Return [x, y] of the center of cell containing provided text 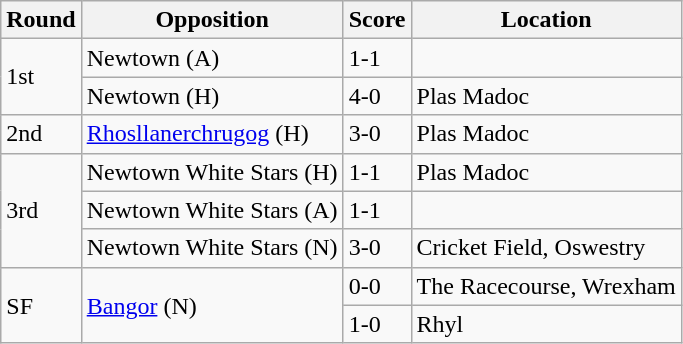
Location [546, 20]
Newtown White Stars (H) [212, 172]
0-0 [377, 286]
Round [41, 20]
Bangor (N) [212, 305]
Rhyl [546, 324]
Score [377, 20]
Newtown (H) [212, 96]
3rd [41, 210]
2nd [41, 134]
SF [41, 305]
Cricket Field, Oswestry [546, 248]
4-0 [377, 96]
1-0 [377, 324]
Newtown (A) [212, 58]
The Racecourse, Wrexham [546, 286]
Newtown White Stars (N) [212, 248]
Newtown White Stars (A) [212, 210]
Opposition [212, 20]
1st [41, 77]
Rhosllanerchrugog (H) [212, 134]
